Scan for the cell matching the given text and deliver its [X, Y] coordinate at center. 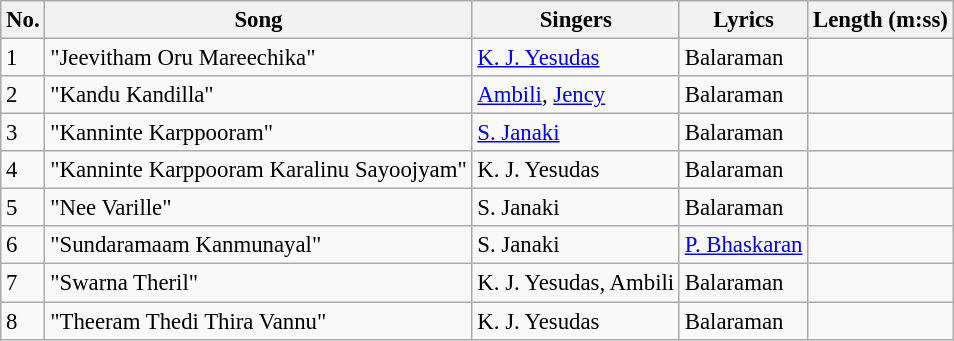
1 [23, 58]
5 [23, 208]
No. [23, 20]
Length (m:ss) [880, 20]
Ambili, Jency [576, 95]
"Swarna Theril" [258, 283]
2 [23, 95]
Lyrics [743, 20]
7 [23, 283]
Singers [576, 20]
"Kanninte Karppooram" [258, 133]
"Sundaramaam Kanmunayal" [258, 245]
K. J. Yesudas, Ambili [576, 283]
8 [23, 321]
6 [23, 245]
"Nee Varille" [258, 208]
3 [23, 133]
"Theeram Thedi Thira Vannu" [258, 321]
4 [23, 170]
Song [258, 20]
P. Bhaskaran [743, 245]
"Jeevitham Oru Mareechika" [258, 58]
"Kanninte Karppooram Karalinu Sayoojyam" [258, 170]
"Kandu Kandilla" [258, 95]
